Detect which cell encompasses the target text, then output its (X, Y) center coordinate. 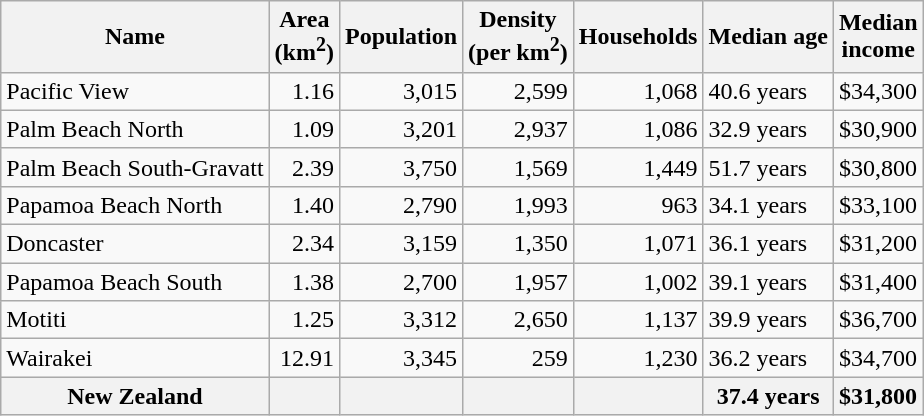
3,312 (400, 320)
1,071 (638, 244)
32.9 years (768, 129)
Density(per km2) (518, 37)
39.9 years (768, 320)
Palm Beach North (135, 129)
$34,300 (878, 91)
1,137 (638, 320)
1,068 (638, 91)
2,599 (518, 91)
37.4 years (768, 396)
259 (518, 358)
Medianincome (878, 37)
Population (400, 37)
$33,100 (878, 205)
Doncaster (135, 244)
1.09 (304, 129)
1,002 (638, 282)
Median age (768, 37)
$31,200 (878, 244)
36.2 years (768, 358)
40.6 years (768, 91)
Wairakei (135, 358)
39.1 years (768, 282)
3,750 (400, 167)
1.40 (304, 205)
1,086 (638, 129)
Households (638, 37)
3,201 (400, 129)
$30,800 (878, 167)
51.7 years (768, 167)
2,790 (400, 205)
3,159 (400, 244)
34.1 years (768, 205)
2,700 (400, 282)
1,569 (518, 167)
Pacific View (135, 91)
1.25 (304, 320)
Palm Beach South-Gravatt (135, 167)
Motiti (135, 320)
Papamoa Beach North (135, 205)
1,449 (638, 167)
Name (135, 37)
3,015 (400, 91)
36.1 years (768, 244)
New Zealand (135, 396)
$34,700 (878, 358)
$36,700 (878, 320)
$31,400 (878, 282)
$30,900 (878, 129)
2,650 (518, 320)
1,993 (518, 205)
963 (638, 205)
1.38 (304, 282)
1,230 (638, 358)
1,350 (518, 244)
3,345 (400, 358)
Area(km2) (304, 37)
$31,800 (878, 396)
2,937 (518, 129)
1,957 (518, 282)
12.91 (304, 358)
2.39 (304, 167)
1.16 (304, 91)
Papamoa Beach South (135, 282)
2.34 (304, 244)
